Return the (X, Y) coordinate for the center point of the cell that contains the specified text.  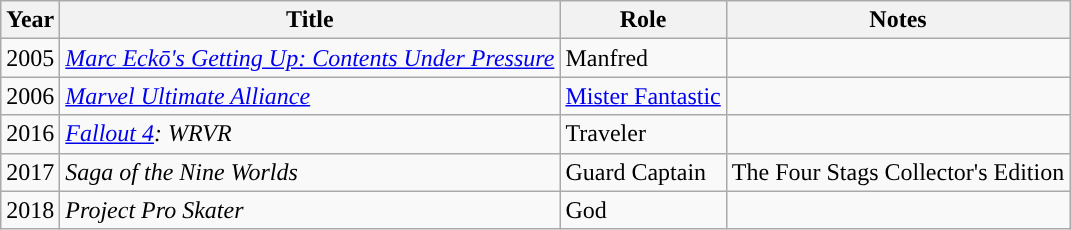
2017 (30, 172)
Year (30, 20)
Marc Eckō's Getting Up: Contents Under Pressure (310, 58)
Guard Captain (643, 172)
The Four Stags Collector's Edition (898, 172)
2005 (30, 58)
Manfred (643, 58)
Traveler (643, 134)
Fallout 4: WRVR (310, 134)
Notes (898, 20)
Role (643, 20)
Marvel Ultimate Alliance (310, 96)
Mister Fantastic (643, 96)
God (643, 210)
Saga of the Nine Worlds (310, 172)
2016 (30, 134)
2018 (30, 210)
2006 (30, 96)
Project Pro Skater (310, 210)
Title (310, 20)
